Provide the (x, y) coordinate of the cell's center where the given text is located.  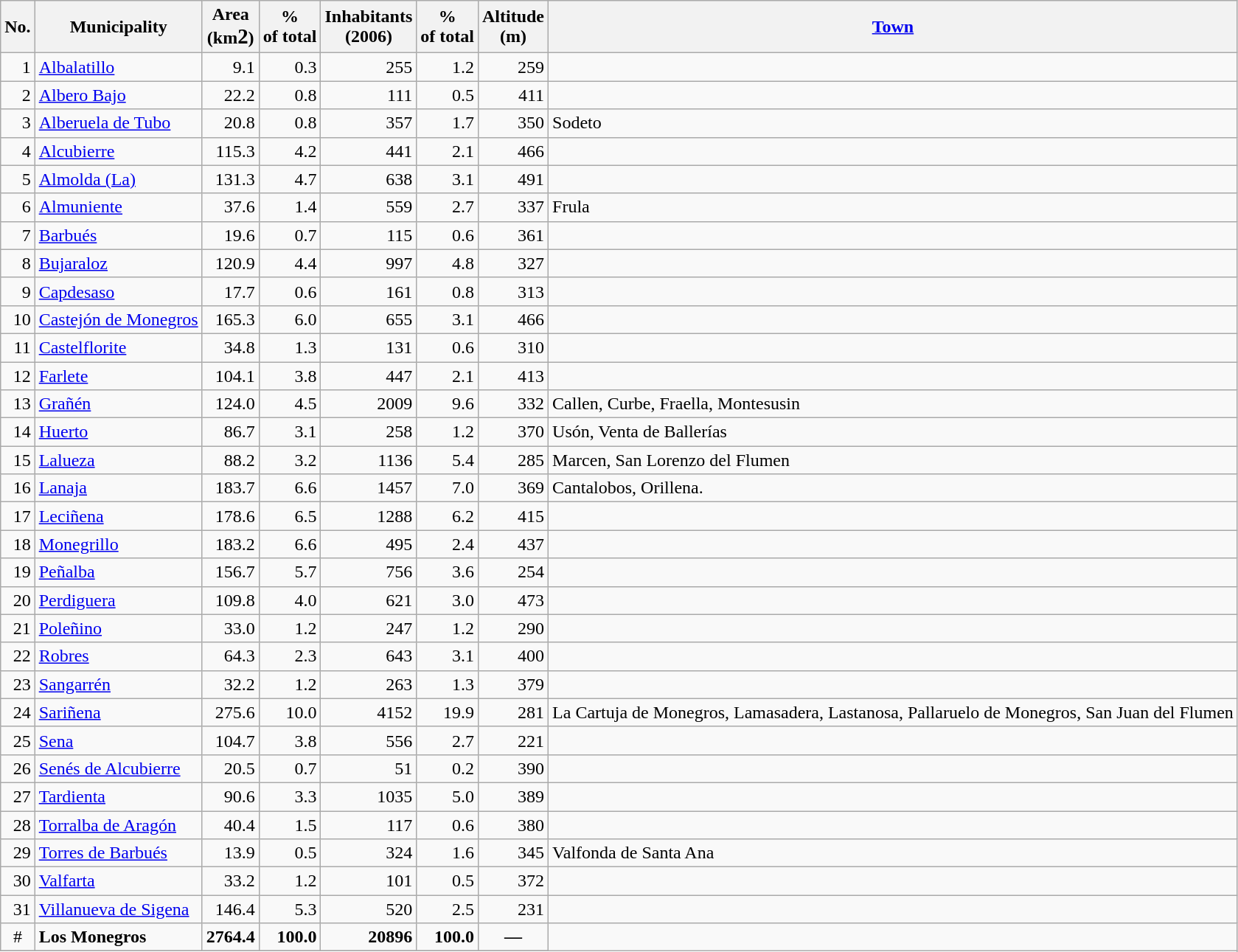
281 (513, 712)
23 (18, 684)
231 (513, 909)
3 (18, 123)
1035 (369, 796)
20 (18, 600)
4.8 (448, 263)
411 (513, 95)
285 (513, 460)
4152 (369, 712)
34.8 (230, 347)
447 (369, 375)
Altitude(m) (513, 27)
3.6 (448, 572)
Senés de Alcubierre (118, 768)
88.2 (230, 460)
Cantalobos, Orillena. (894, 488)
Perdiguera (118, 600)
361 (513, 235)
247 (369, 628)
— (513, 937)
# (18, 937)
6.5 (290, 516)
255 (369, 67)
19.9 (448, 712)
Alcubierre (118, 151)
Lalueza (118, 460)
Robres (118, 656)
3.2 (290, 460)
Sodeto (894, 123)
275.6 (230, 712)
109.8 (230, 600)
389 (513, 796)
Almolda (La) (118, 179)
40.4 (230, 825)
380 (513, 825)
2 (18, 95)
La Cartuja de Monegros, Lamasadera, Lastanosa, Pallaruelo de Monegros, San Juan del Flumen (894, 712)
1 (18, 67)
19.6 (230, 235)
369 (513, 488)
400 (513, 656)
Inhabitants(2006) (369, 27)
413 (513, 375)
437 (513, 544)
131.3 (230, 179)
178.6 (230, 516)
101 (369, 881)
756 (369, 572)
20.5 (230, 768)
997 (369, 263)
1288 (369, 516)
Bujaraloz (118, 263)
379 (513, 684)
1.6 (448, 853)
Castejón de Monegros (118, 319)
86.7 (230, 432)
Municipality (118, 27)
20896 (369, 937)
19 (18, 572)
556 (369, 740)
254 (513, 572)
13 (18, 404)
20.8 (230, 123)
32.2 (230, 684)
9.6 (448, 404)
0.2 (448, 768)
131 (369, 347)
17.7 (230, 291)
3.3 (290, 796)
24 (18, 712)
263 (369, 684)
621 (369, 600)
4.7 (290, 179)
559 (369, 207)
37.6 (230, 207)
5.7 (290, 572)
183.7 (230, 488)
Torralba de Aragón (118, 825)
372 (513, 881)
357 (369, 123)
9 (18, 291)
Sariñena (118, 712)
Torres de Barbués (118, 853)
Albero Bajo (118, 95)
Valfonda de Santa Ana (894, 853)
161 (369, 291)
8 (18, 263)
Sena (118, 740)
327 (513, 263)
3.0 (448, 600)
Marcen, San Lorenzo del Flumen (894, 460)
258 (369, 432)
27 (18, 796)
64.3 (230, 656)
495 (369, 544)
10 (18, 319)
324 (369, 853)
415 (513, 516)
Valfarta (118, 881)
221 (513, 740)
Huerto (118, 432)
Almuniente (118, 207)
Barbués (118, 235)
104.7 (230, 740)
520 (369, 909)
4.2 (290, 151)
1.5 (290, 825)
156.7 (230, 572)
33.0 (230, 628)
2009 (369, 404)
21 (18, 628)
Villanueva de Sigena (118, 909)
No. (18, 27)
5.0 (448, 796)
4.4 (290, 263)
390 (513, 768)
345 (513, 853)
33.2 (230, 881)
5.3 (290, 909)
655 (369, 319)
5 (18, 179)
1136 (369, 460)
473 (513, 600)
0.3 (290, 67)
310 (513, 347)
1.4 (290, 207)
4 (18, 151)
115 (369, 235)
Los Monegros (118, 937)
10.0 (290, 712)
117 (369, 825)
51 (369, 768)
Town (894, 27)
26 (18, 768)
441 (369, 151)
313 (513, 291)
Usón, Venta de Ballerías (894, 432)
337 (513, 207)
Alberuela de Tubo (118, 123)
2764.4 (230, 937)
22.2 (230, 95)
Grañén (118, 404)
12 (18, 375)
2.5 (448, 909)
22 (18, 656)
332 (513, 404)
Sangarrén (118, 684)
6.2 (448, 516)
30 (18, 881)
Tardienta (118, 796)
14 (18, 432)
1.7 (448, 123)
4.0 (290, 600)
165.3 (230, 319)
7.0 (448, 488)
Capdesaso (118, 291)
643 (369, 656)
Lanaja (118, 488)
183.2 (230, 544)
17 (18, 516)
Area(km2) (230, 27)
90.6 (230, 796)
2.3 (290, 656)
16 (18, 488)
290 (513, 628)
638 (369, 179)
1457 (369, 488)
9.1 (230, 67)
5.4 (448, 460)
491 (513, 179)
6 (18, 207)
15 (18, 460)
Monegrillo (118, 544)
350 (513, 123)
Leciñena (118, 516)
120.9 (230, 263)
370 (513, 432)
25 (18, 740)
7 (18, 235)
Frula (894, 207)
13.9 (230, 853)
Peñalba (118, 572)
124.0 (230, 404)
4.5 (290, 404)
104.1 (230, 375)
Farlete (118, 375)
18 (18, 544)
28 (18, 825)
Poleñino (118, 628)
6.0 (290, 319)
115.3 (230, 151)
Castelflorite (118, 347)
29 (18, 853)
31 (18, 909)
111 (369, 95)
146.4 (230, 909)
259 (513, 67)
Albalatillo (118, 67)
11 (18, 347)
2.4 (448, 544)
Callen, Curbe, Fraella, Montesusin (894, 404)
